Find where the given text appears and provide that cell's center as (x, y) coordinate. 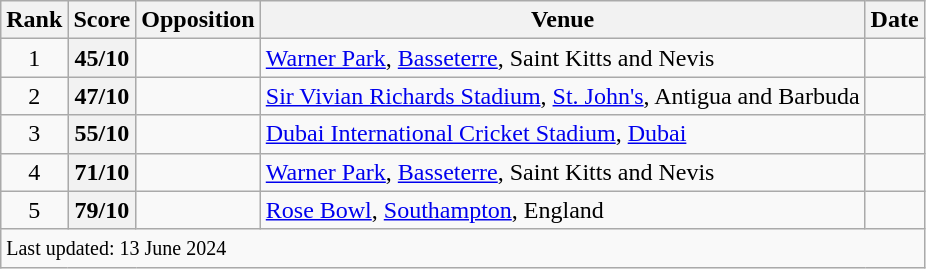
79/10 (102, 210)
71/10 (102, 172)
3 (34, 134)
55/10 (102, 134)
Score (102, 20)
Date (894, 20)
Rank (34, 20)
Venue (562, 20)
2 (34, 96)
45/10 (102, 58)
5 (34, 210)
4 (34, 172)
47/10 (102, 96)
1 (34, 58)
Opposition (198, 20)
Rose Bowl, Southampton, England (562, 210)
Last updated: 13 June 2024 (462, 248)
Dubai International Cricket Stadium, Dubai (562, 134)
Sir Vivian Richards Stadium, St. John's, Antigua and Barbuda (562, 96)
